Extract the [X, Y] coordinate from the center of the cell holding the provided text.  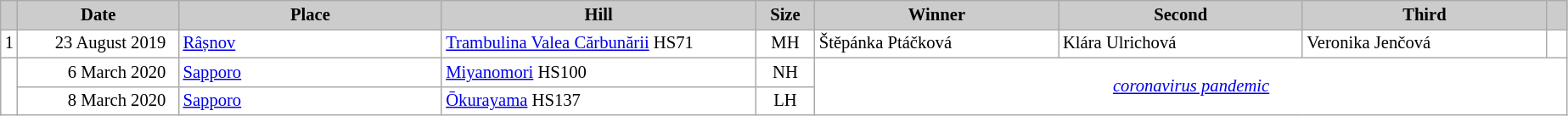
Klára Ulrichová [1180, 43]
coronavirus pandemic [1191, 86]
Date [98, 14]
Place [311, 14]
Trambulina Valea Cărbunării HS71 [599, 43]
8 March 2020 [98, 101]
Third [1425, 14]
6 March 2020 [98, 72]
1 [9, 43]
Winner [937, 14]
Štěpánka Ptáčková [937, 43]
Veronika Jenčová [1425, 43]
NH [785, 72]
Miyanomori HS100 [599, 72]
Size [785, 14]
Hill [599, 14]
MH [785, 43]
Râșnov [311, 43]
LH [785, 101]
Second [1180, 14]
23 August 2019 [98, 43]
Ōkurayama HS137 [599, 101]
